Locate the cell with the specified text and output its [x, y] center coordinate. 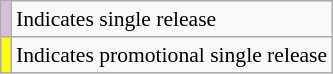
Indicates promotional single release [172, 55]
Indicates single release [172, 19]
